From the cell containing the given text, extract its center point as (X, Y) coordinate. 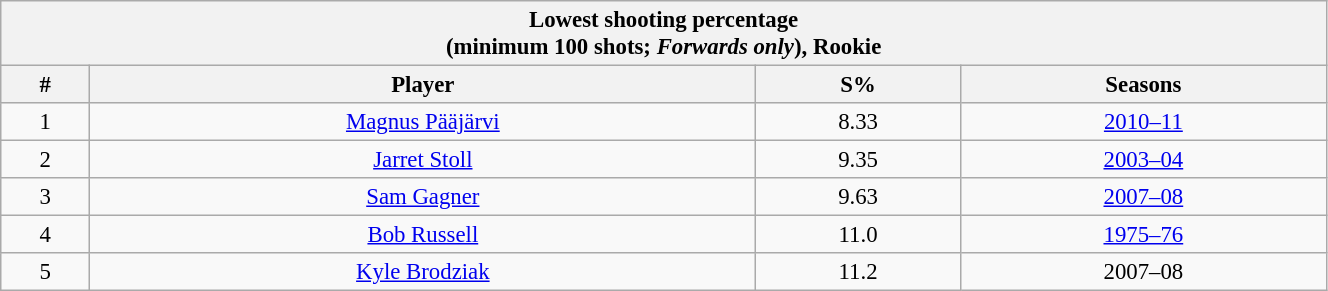
2003–04 (1143, 160)
9.63 (858, 197)
1975–76 (1143, 235)
3 (46, 197)
11.0 (858, 235)
Jarret Stoll (423, 160)
Lowest shooting percentage(minimum 100 shots; Forwards only), Rookie (664, 34)
1 (46, 122)
9.35 (858, 160)
# (46, 85)
2010–11 (1143, 122)
Player (423, 85)
S% (858, 85)
Bob Russell (423, 235)
Sam Gagner (423, 197)
2007–08 (1143, 197)
8.33 (858, 122)
2 (46, 160)
Magnus Pääjärvi (423, 122)
Seasons (1143, 85)
4 (46, 235)
